Find where the given text appears and provide that cell's center as [x, y] coordinate. 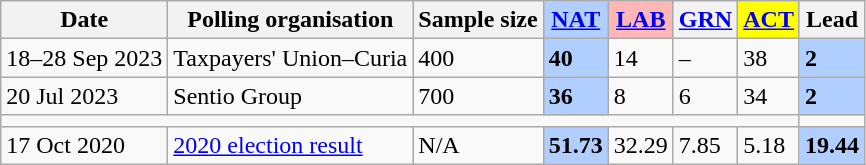
Taxpayers' Union–Curia [290, 58]
36 [576, 96]
38 [769, 58]
32.29 [640, 145]
7.85 [705, 145]
Sentio Group [290, 96]
17 Oct 2020 [84, 145]
N/A [478, 145]
19.44 [832, 145]
ACT [769, 20]
20 Jul 2023 [84, 96]
NAT [576, 20]
700 [478, 96]
400 [478, 58]
Polling organisation [290, 20]
LAB [640, 20]
40 [576, 58]
51.73 [576, 145]
GRN [705, 20]
18–28 Sep 2023 [84, 58]
2020 election result [290, 145]
5.18 [769, 145]
8 [640, 96]
Sample size [478, 20]
Date [84, 20]
6 [705, 96]
14 [640, 58]
34 [769, 96]
– [705, 58]
Lead [832, 20]
